Pinpoint the cell where the given text exists, returning its [x, y] midpoint coordinate. 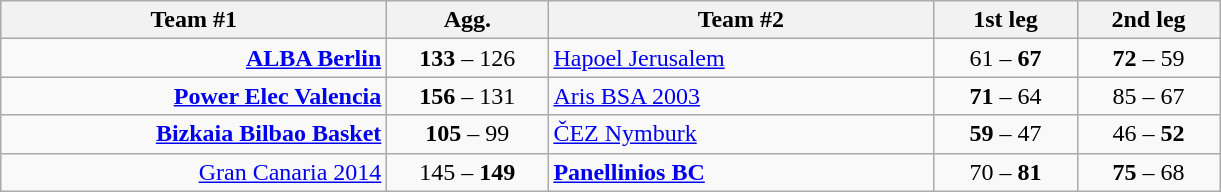
1st leg [1006, 20]
70 – 81 [1006, 172]
61 – 67 [1006, 58]
Panellinios BC [741, 172]
72 – 59 [1148, 58]
Agg. [468, 20]
145 – 149 [468, 172]
Hapoel Jerusalem [741, 58]
Team #2 [741, 20]
105 – 99 [468, 134]
46 – 52 [1148, 134]
75 – 68 [1148, 172]
Power Elec Valencia [194, 96]
85 – 67 [1148, 96]
Gran Canaria 2014 [194, 172]
133 – 126 [468, 58]
Aris BSA 2003 [741, 96]
71 – 64 [1006, 96]
Bizkaia Bilbao Basket [194, 134]
Team #1 [194, 20]
59 – 47 [1006, 134]
ALBA Berlin [194, 58]
ČEZ Nymburk [741, 134]
2nd leg [1148, 20]
156 – 131 [468, 96]
